Locate the cell with the specified text and output its (x, y) center coordinate. 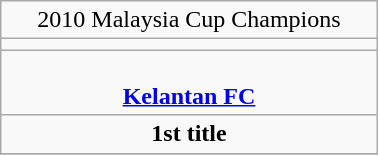
1st title (189, 134)
Kelantan FC (189, 82)
2010 Malaysia Cup Champions (189, 20)
